Provide the [x, y] coordinate of the cell's center where the given text is located.  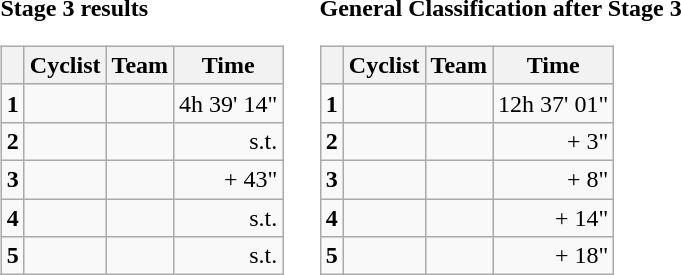
+ 14" [554, 217]
+ 18" [554, 256]
+ 43" [228, 179]
12h 37' 01" [554, 103]
4h 39' 14" [228, 103]
+ 8" [554, 179]
+ 3" [554, 141]
